Pinpoint the cell where the given text exists, returning its (X, Y) midpoint coordinate. 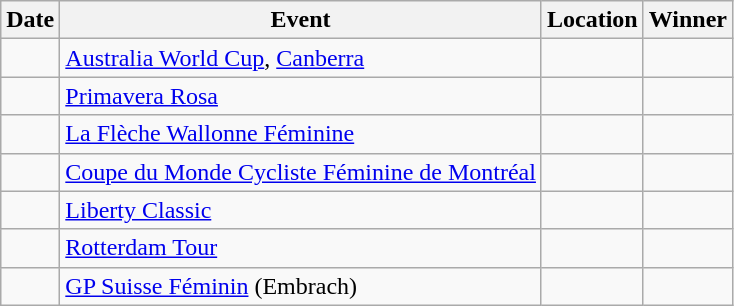
Date (30, 20)
Coupe du Monde Cycliste Féminine de Montréal (301, 172)
Primavera Rosa (301, 96)
Winner (688, 20)
La Flèche Wallonne Féminine (301, 134)
GP Suisse Féminin (Embrach) (301, 286)
Rotterdam Tour (301, 248)
Location (592, 20)
Liberty Classic (301, 210)
Australia World Cup, Canberra (301, 58)
Event (301, 20)
